Return [X, Y] of the center of cell containing provided text 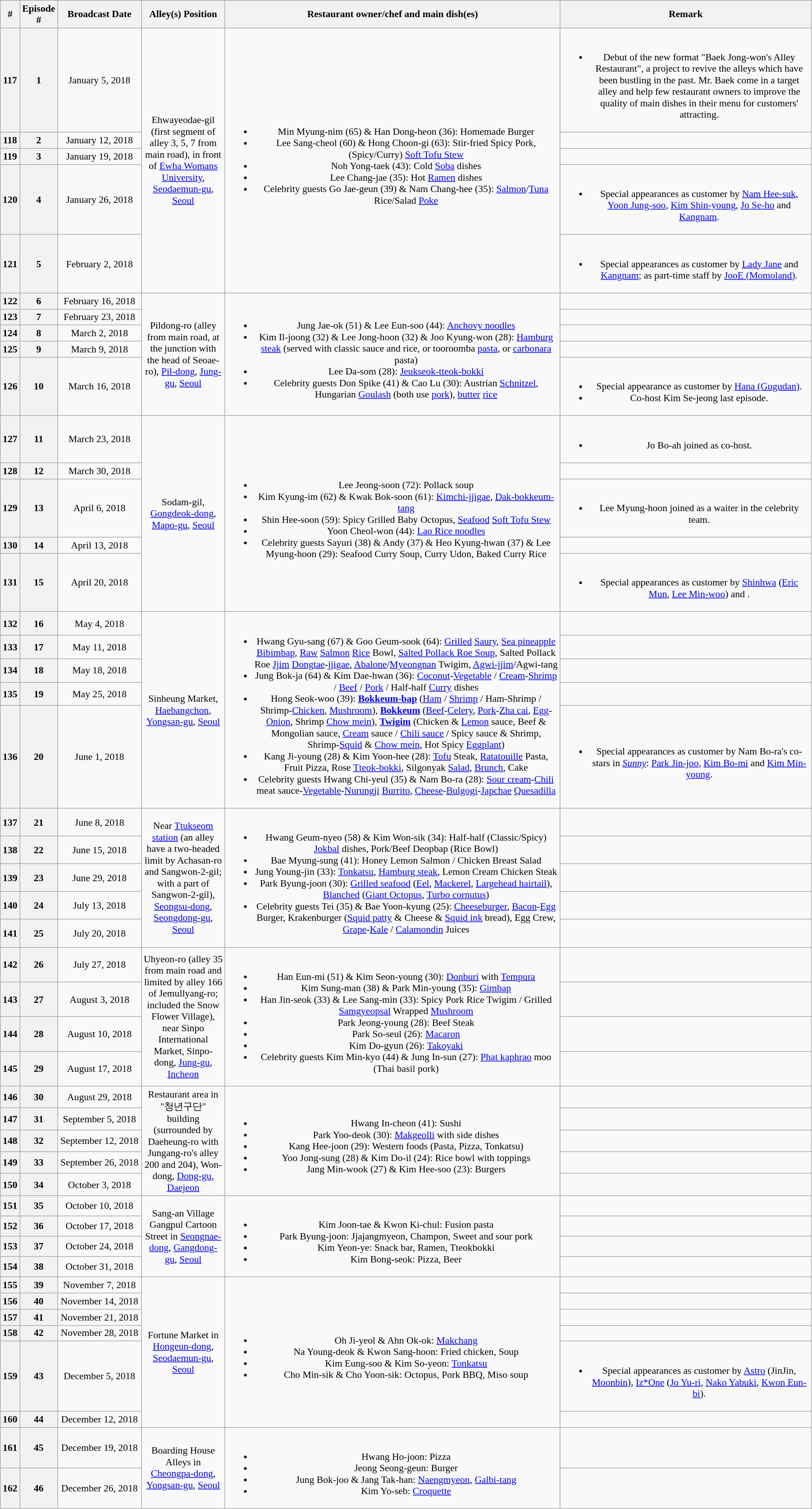
March 16, 2018 [100, 387]
November 14, 2018 [100, 1301]
136 [10, 757]
Broadcast Date [100, 14]
October 31, 2018 [100, 1267]
141 [10, 933]
Pildong-ro (alley from main road, at the junction with the head of Seoae-ro), Pil-dong, Jung-gu, Seoul [183, 354]
Restaurant area in "청년구단" building (surrounded by Daeheung-ro with Jungang-ro's alley 200 and 204), Won-dong, Dong-gu, Daejeon [183, 1141]
May 25, 2018 [100, 694]
June 8, 2018 [100, 823]
158 [10, 1334]
3 [39, 157]
7 [39, 317]
19 [39, 694]
6 [39, 301]
5 [39, 264]
38 [39, 1267]
October 24, 2018 [100, 1247]
January 12, 2018 [100, 141]
35 [39, 1206]
15 [39, 583]
124 [10, 334]
January 19, 2018 [100, 157]
10 [39, 387]
129 [10, 508]
130 [10, 545]
140 [10, 906]
July 13, 2018 [100, 906]
133 [10, 647]
162 [10, 1488]
July 27, 2018 [100, 965]
14 [39, 545]
Remark [686, 14]
June 1, 2018 [100, 757]
February 16, 2018 [100, 301]
144 [10, 1034]
Special appearances as customer by Shinhwa (Eric Mun, Lee Min-woo) and . [686, 583]
128 [10, 471]
32 [39, 1141]
Episode # [39, 14]
December 5, 2018 [100, 1376]
Alley(s) Position [183, 14]
February 23, 2018 [100, 317]
44 [39, 1419]
11 [39, 439]
Sang-an Village Gangpul Cartoon Street in Seongnae-dong, Gangdong-gu, Seoul [183, 1237]
May 4, 2018 [100, 624]
34 [39, 1184]
142 [10, 965]
154 [10, 1267]
132 [10, 624]
27 [39, 1000]
42 [39, 1334]
18 [39, 671]
151 [10, 1206]
Jo Bo-ah joined as co-host. [686, 439]
20 [39, 757]
25 [39, 933]
January 5, 2018 [100, 80]
157 [10, 1317]
October 10, 2018 [100, 1206]
Special appearances as customer by Nam Hee-suk, Yoon Jung-soo, Kim Shin-young, Jo Se-ho and Kangnam. [686, 199]
9 [39, 349]
Fortune Market in Hongeun-dong, Seodaemun-gu, Seoul [183, 1352]
March 23, 2018 [100, 439]
135 [10, 694]
August 17, 2018 [100, 1069]
23 [39, 878]
161 [10, 1448]
45 [39, 1448]
137 [10, 823]
November 28, 2018 [100, 1334]
April 6, 2018 [100, 508]
May 18, 2018 [100, 671]
139 [10, 878]
147 [10, 1120]
8 [39, 334]
150 [10, 1184]
12 [39, 471]
131 [10, 583]
121 [10, 264]
29 [39, 1069]
November 7, 2018 [100, 1285]
26 [39, 965]
October 3, 2018 [100, 1184]
April 13, 2018 [100, 545]
Ehwayeodae-gil (first segment of alley 3, 5, 7 from main road), in front of Ewha Womans University, Seodaemun-gu, Seoul [183, 160]
June 29, 2018 [100, 878]
36 [39, 1226]
Special appearance as customer by Hana (Gugudan).Co-host Kim Se-jeong last episode. [686, 387]
134 [10, 671]
August 29, 2018 [100, 1097]
127 [10, 439]
159 [10, 1376]
149 [10, 1163]
July 20, 2018 [100, 933]
145 [10, 1069]
1 [39, 80]
148 [10, 1141]
4 [39, 199]
October 17, 2018 [100, 1226]
September 5, 2018 [100, 1120]
119 [10, 157]
120 [10, 199]
24 [39, 906]
September 26, 2018 [100, 1163]
40 [39, 1301]
123 [10, 317]
125 [10, 349]
Special appearances as customer by Lady Jane and Kangnam; as part-time staff by JooE (Momoland). [686, 264]
April 20, 2018 [100, 583]
17 [39, 647]
Sodam-gil, Gongdeok-dong, Mapo-gu, Seoul [183, 514]
118 [10, 141]
46 [39, 1488]
December 12, 2018 [100, 1419]
Sinheung Market, Haebangchon, Yongsan-gu, Seoul [183, 710]
December 26, 2018 [100, 1488]
Hwang Ho-joon: PizzaJeong Seong-geun: BurgerJung Bok-joo & Jang Tak-han: Naengmyeon, Galbi-tangKim Yo-seb: Croquette [392, 1468]
Special appearances as customer by Nam Bo-ra's co-stars in Sunny: Park Jin-joo, Kim Bo-mi and Kim Min-young. [686, 757]
153 [10, 1247]
28 [39, 1034]
Special appearances as customer by Astro (JinJin, Moonbin), Iz*One (Jo Yu-ri, Nako Yabuki, Kwon Eun-bi). [686, 1376]
Lee Myung-hoon joined as a waiter in the celebrity team. [686, 508]
March 9, 2018 [100, 349]
March 30, 2018 [100, 471]
2 [39, 141]
August 3, 2018 [100, 1000]
Boarding House Alleys in Cheongpa-dong, Yongsan-gu, Seoul [183, 1468]
43 [39, 1376]
160 [10, 1419]
126 [10, 387]
155 [10, 1285]
143 [10, 1000]
22 [39, 850]
June 15, 2018 [100, 850]
21 [39, 823]
November 21, 2018 [100, 1317]
May 11, 2018 [100, 647]
August 10, 2018 [100, 1034]
13 [39, 508]
138 [10, 850]
30 [39, 1097]
146 [10, 1097]
37 [39, 1247]
152 [10, 1226]
39 [39, 1285]
33 [39, 1163]
December 19, 2018 [100, 1448]
16 [39, 624]
156 [10, 1301]
122 [10, 301]
March 2, 2018 [100, 334]
Restaurant owner/chef and main dish(es) [392, 14]
31 [39, 1120]
# [10, 14]
January 26, 2018 [100, 199]
September 12, 2018 [100, 1141]
41 [39, 1317]
117 [10, 80]
February 2, 2018 [100, 264]
